For the text-containing cell, return its midpoint in [X, Y] coordinate format. 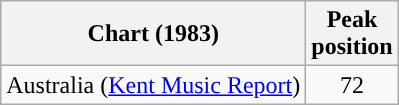
Peakposition [352, 34]
72 [352, 85]
Australia (Kent Music Report) [154, 85]
Chart (1983) [154, 34]
